Extract the [X, Y] coordinate from the center of the cell holding the provided text.  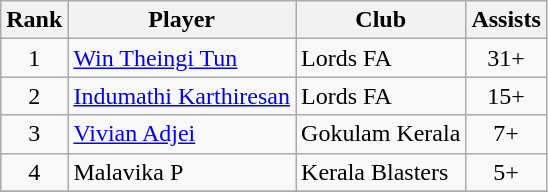
Gokulam Kerala [381, 134]
Indumathi Karthiresan [182, 96]
3 [34, 134]
7+ [506, 134]
Vivian Adjei [182, 134]
5+ [506, 172]
Player [182, 20]
Kerala Blasters [381, 172]
1 [34, 58]
31+ [506, 58]
2 [34, 96]
4 [34, 172]
Assists [506, 20]
Win Theingi Tun [182, 58]
Club [381, 20]
15+ [506, 96]
Rank [34, 20]
Malavika P [182, 172]
